Scan for the cell matching the given text and deliver its [x, y] coordinate at center. 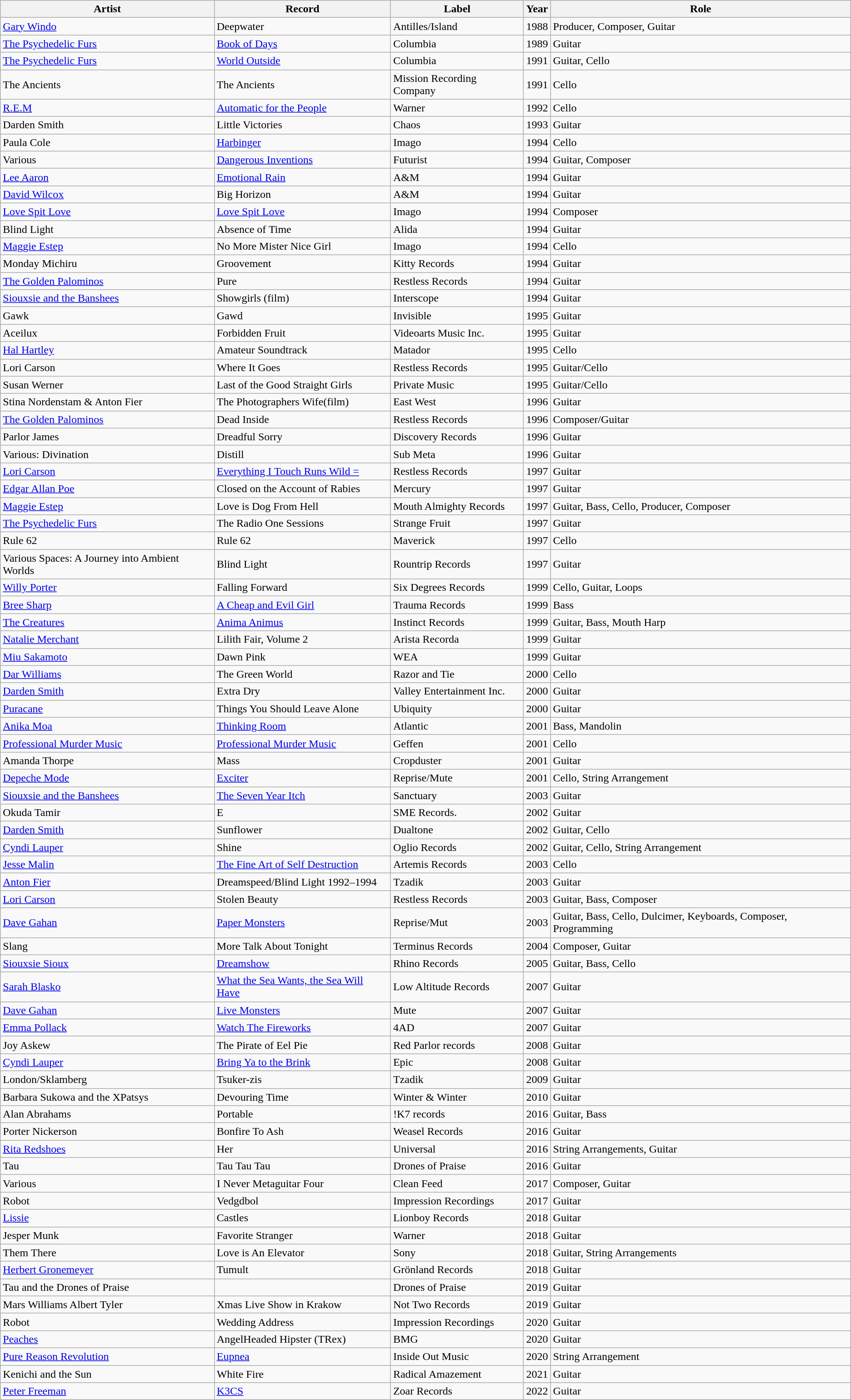
Watch The Fireworks [302, 1027]
Artemis Records [457, 865]
2022 [537, 1391]
Alida [457, 229]
Forbidden Fruit [302, 333]
Automatic for the People [302, 108]
Devouring Time [302, 1097]
Anima Animus [302, 622]
Stolen Beauty [302, 899]
Anton Fier [107, 882]
Thinking Room [302, 726]
Lee Aaron [107, 177]
Mute [457, 1010]
String Arrangement [701, 1356]
Rhino Records [457, 963]
Live Monsters [302, 1010]
Willy Porter [107, 588]
Edgar Allan Poe [107, 488]
World Outside [302, 61]
2010 [537, 1097]
Sub Meta [457, 454]
Gawd [302, 316]
Slang [107, 946]
Portable [302, 1114]
Book of Days [302, 44]
Cropduster [457, 760]
Clean Feed [457, 1183]
Various: Divination [107, 454]
Distill [302, 454]
2021 [537, 1374]
Red Parlor records [457, 1045]
Wedding Address [302, 1322]
Cello, Guitar, Loops [701, 588]
Eupnea [302, 1356]
Guitar, Bass, Cello, Dulcimer, Keyboards, Composer, Programming [701, 922]
Love is An Elevator [302, 1253]
Herbert Gronemeyer [107, 1270]
Natalie Merchant [107, 640]
Emotional Rain [302, 177]
Jesse Malin [107, 865]
Zoar Records [457, 1391]
Kitty Records [457, 264]
Year [537, 9]
Love is Dog From Hell [302, 506]
!K7 records [457, 1114]
Bree Sharp [107, 605]
Not Two Records [457, 1304]
Weasel Records [457, 1132]
Bass [701, 605]
Extra Dry [302, 691]
Tumult [302, 1270]
2005 [537, 963]
Dreamspeed/Blind Light 1992–1994 [302, 882]
Guitar, Bass, Cello [701, 963]
Depeche Mode [107, 778]
Six Degrees Records [457, 588]
The Radio One Sessions [302, 524]
Siouxsie Sioux [107, 963]
Mercury [457, 488]
Bring Ya to the Brink [302, 1062]
Mass [302, 760]
Puracane [107, 709]
Geffen [457, 743]
2009 [537, 1079]
1993 [537, 125]
Harbinger [302, 142]
4AD [457, 1027]
Exciter [302, 778]
The Photographers Wife(film) [302, 402]
Guitar, Composer [701, 160]
Cello, String Arrangement [701, 778]
Role [701, 9]
Epic [457, 1062]
Tau and the Drones of Praise [107, 1287]
Sanctuary [457, 796]
Terminus Records [457, 946]
Various Spaces: A Journey into Ambient Worlds [107, 564]
K3CS [302, 1391]
Videoarts Music Inc. [457, 333]
String Arrangements, Guitar [701, 1149]
More Talk About Tonight [302, 946]
Oglio Records [457, 847]
Deepwater [302, 26]
Sarah Blasko [107, 987]
Gary Windo [107, 26]
Interscope [457, 298]
White Fire [302, 1374]
Tsuker-zis [302, 1079]
The Fine Art of Self Destruction [302, 865]
Paula Cole [107, 142]
Pure [302, 281]
No More Mister Nice Girl [302, 247]
Joy Askew [107, 1045]
Her [302, 1149]
Chaos [457, 125]
Things You Should Leave Alone [302, 709]
Dawn Pink [302, 657]
Porter Nickerson [107, 1132]
What the Sea Wants, the Sea Will Have [302, 987]
Strange Fruit [457, 524]
Gawk [107, 316]
Kenichi and the Sun [107, 1374]
The Green World [302, 674]
Artist [107, 9]
East West [457, 402]
Anika Moa [107, 726]
Little Victories [302, 125]
Tau Tau Tau [302, 1166]
Rita Redshoes [107, 1149]
The Seven Year Itch [302, 796]
Guitar, Bass, Cello, Producer, Composer [701, 506]
Matador [457, 350]
Amanda Thorpe [107, 760]
Big Horizon [302, 194]
Shine [302, 847]
Peaches [107, 1339]
Bonfire To Ash [302, 1132]
Reprise/Mut [457, 922]
Ubiquity [457, 709]
Dangerous Inventions [302, 160]
Absence of Time [302, 229]
2004 [537, 946]
Bass, Mandolin [701, 726]
Discovery Records [457, 437]
Inside Out Music [457, 1356]
Low Altitude Records [457, 987]
Stina Nordenstam & Anton Fier [107, 402]
Mission Recording Company [457, 85]
Showgirls (film) [302, 298]
SME Records. [457, 813]
Lilith Fair, Volume 2 [302, 640]
David Wilcox [107, 194]
Falling Forward [302, 588]
Miu Sakamoto [107, 657]
Razor and Tie [457, 674]
Guitar, String Arrangements [701, 1253]
Xmas Live Show in Krakow [302, 1304]
Rountrip Records [457, 564]
Radical Amazement [457, 1374]
Guitar, Cello, String Arrangement [701, 847]
Jesper Munk [107, 1235]
I Never Metaguitar Four [302, 1183]
Peter Freeman [107, 1391]
Emma Pollack [107, 1027]
Guitar, Bass, Composer [701, 899]
Record [302, 9]
Last of the Good Straight Girls [302, 385]
Mouth Almighty Records [457, 506]
A Cheap and Evil Girl [302, 605]
Okuda Tamir [107, 813]
The Pirate of Eel Pie [302, 1045]
Aceilux [107, 333]
Amateur Soundtrack [302, 350]
Everything I Touch Runs Wild = [302, 471]
Alan Abrahams [107, 1114]
Monday Michiru [107, 264]
Where It Goes [302, 368]
Dar Williams [107, 674]
AngelHeaded Hipster (TRex) [302, 1339]
Lionboy Records [457, 1218]
1992 [537, 108]
Composer [701, 212]
Guitar, Bass, Mouth Harp [701, 622]
Guitar, Bass [701, 1114]
Producer, Composer, Guitar [701, 26]
Futurist [457, 160]
Lissie [107, 1218]
Mars Williams Albert Tyler [107, 1304]
Dreadful Sorry [302, 437]
Castles [302, 1218]
Grönland Records [457, 1270]
Closed on the Account of Rabies [302, 488]
Pure Reason Revolution [107, 1356]
Vedgdbol [302, 1201]
Universal [457, 1149]
Dead Inside [302, 419]
The Creatures [107, 622]
Winter & Winter [457, 1097]
London/Sklamberg [107, 1079]
1989 [537, 44]
Favorite Stranger [302, 1235]
Reprise/Mute [457, 778]
WEA [457, 657]
Composer/Guitar [701, 419]
Groovement [302, 264]
Hal Hartley [107, 350]
Susan Werner [107, 385]
Dualtone [457, 830]
Sunflower [302, 830]
Dreamshow [302, 963]
Label [457, 9]
Arista Recorda [457, 640]
Maverick [457, 541]
Private Music [457, 385]
Antilles/Island [457, 26]
Barbara Sukowa and the XPatsys [107, 1097]
Parlor James [107, 437]
Trauma Records [457, 605]
R.E.M [107, 108]
Valley Entertainment Inc. [457, 691]
BMG [457, 1339]
Atlantic [457, 726]
Them There [107, 1253]
Tau [107, 1166]
Paper Monsters [302, 922]
Invisible [457, 316]
Sony [457, 1253]
E [302, 813]
1988 [537, 26]
Instinct Records [457, 622]
